Scan for the cell matching the given text and deliver its [x, y] coordinate at center. 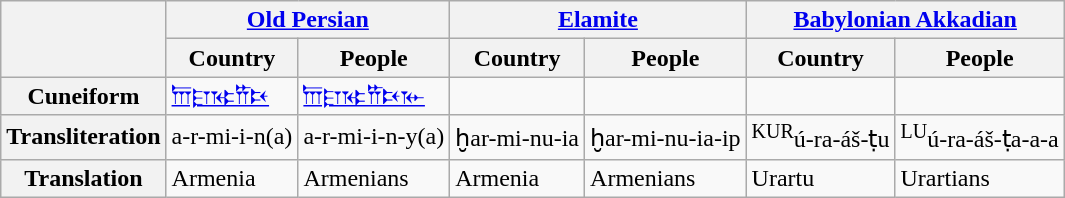
ḫar-mi-nu-ia [518, 138]
ḫar-mi-nu-ia-ip [666, 138]
Babylonian Akkadian [905, 20]
a-r-mi-i-n-y(a) [374, 138]
Urartians [980, 178]
Urartu [820, 178]
𐎠𐎼𐎷𐎡𐎴 [232, 96]
Transliteration [84, 138]
𐎠𐎼𐎷𐎡𐎴𐎹 [374, 96]
Translation [84, 178]
Old Persian [308, 20]
Cuneiform [84, 96]
LUú-ra-áš-ṭa-a-a [980, 138]
KURú-ra-áš-ṭu [820, 138]
a-r-mi-i-n(a) [232, 138]
Elamite [598, 20]
